From the cell containing the given text, extract its center point as [X, Y] coordinate. 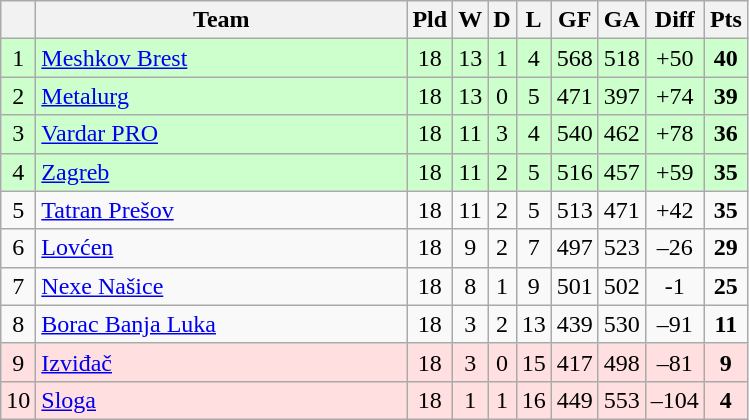
W [470, 20]
462 [622, 134]
397 [622, 96]
Metalurg [222, 96]
+78 [674, 134]
36 [726, 134]
497 [574, 248]
Zagreb [222, 172]
L [534, 20]
Team [222, 20]
523 [622, 248]
449 [574, 400]
+59 [674, 172]
516 [574, 172]
39 [726, 96]
Lovćen [222, 248]
513 [574, 210]
568 [574, 58]
Diff [674, 20]
15 [534, 362]
+74 [674, 96]
GF [574, 20]
498 [622, 362]
Pld [430, 20]
518 [622, 58]
25 [726, 286]
439 [574, 324]
530 [622, 324]
6 [18, 248]
Vardar PRO [222, 134]
Izviđač [222, 362]
D [502, 20]
501 [574, 286]
Meshkov Brest [222, 58]
Pts [726, 20]
10 [18, 400]
+50 [674, 58]
29 [726, 248]
16 [534, 400]
GA [622, 20]
–26 [674, 248]
Tatran Prešov [222, 210]
–81 [674, 362]
–104 [674, 400]
+42 [674, 210]
502 [622, 286]
540 [574, 134]
–91 [674, 324]
457 [622, 172]
-1 [674, 286]
Nexe Našice [222, 286]
40 [726, 58]
553 [622, 400]
Sloga [222, 400]
417 [574, 362]
Borac Banja Luka [222, 324]
